Return [X, Y] of the center of cell containing provided text 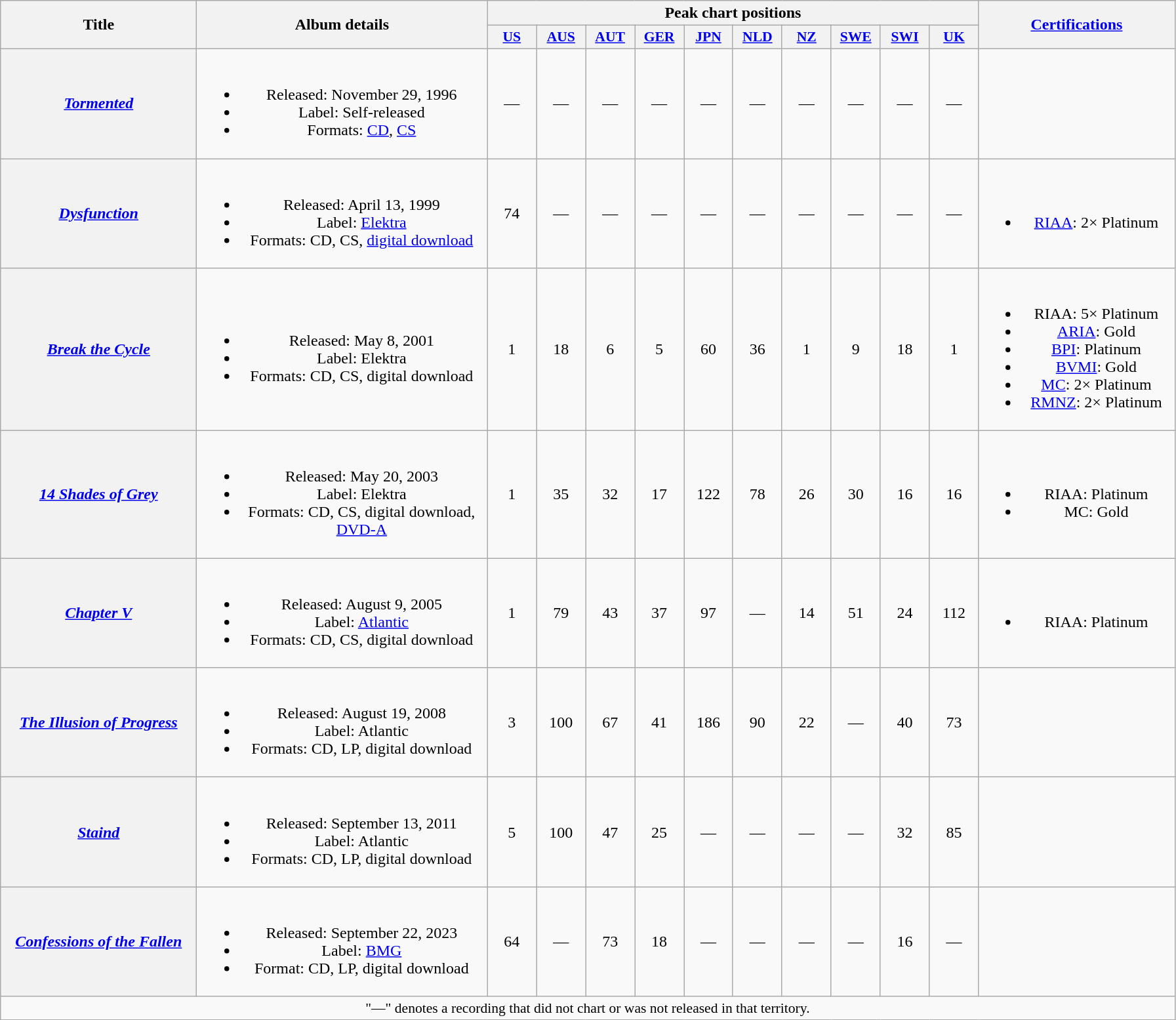
22 [807, 723]
35 [561, 495]
64 [512, 942]
25 [660, 832]
79 [561, 613]
AUS [561, 37]
Released: August 9, 2005Label: AtlanticFormats: CD, CS, digital download [342, 613]
Released: September 13, 2011Label: AtlanticFormats: CD, LP, digital download [342, 832]
90 [757, 723]
Staind [98, 832]
Break the Cycle [98, 350]
26 [807, 495]
17 [660, 495]
24 [905, 613]
51 [855, 613]
SWE [855, 37]
Released: April 13, 1999Label: ElektraFormats: CD, CS, digital download [342, 214]
GER [660, 37]
UK [954, 37]
Released: May 20, 2003Label: ElektraFormats: CD, CS, digital download, DVD-A [342, 495]
JPN [708, 37]
186 [708, 723]
37 [660, 613]
US [512, 37]
78 [757, 495]
Album details [342, 25]
Released: November 29, 1996Label: Self-releasedFormats: CD, CS [342, 104]
NZ [807, 37]
3 [512, 723]
Tormented [98, 104]
The Illusion of Progress [98, 723]
6 [610, 350]
Released: August 19, 2008Label: AtlanticFormats: CD, LP, digital download [342, 723]
41 [660, 723]
47 [610, 832]
30 [855, 495]
122 [708, 495]
"—" denotes a recording that did not chart or was not released in that territory. [588, 1008]
97 [708, 613]
NLD [757, 37]
RIAA: 5× PlatinumARIA: GoldBPI: PlatinumBVMI: GoldMC: 2× PlatinumRMNZ: 2× Platinum [1077, 350]
60 [708, 350]
36 [757, 350]
112 [954, 613]
14 Shades of Grey [98, 495]
Certifications [1077, 25]
RIAA: 2× Platinum [1077, 214]
Chapter V [98, 613]
Peak chart positions [733, 13]
Released: September 22, 2023Label: BMGFormat: CD, LP, digital download [342, 942]
RIAA: Platinum [1077, 613]
9 [855, 350]
43 [610, 613]
AUT [610, 37]
Released: May 8, 2001Label: ElektraFormats: CD, CS, digital download [342, 350]
14 [807, 613]
Confessions of the Fallen [98, 942]
85 [954, 832]
Title [98, 25]
74 [512, 214]
Dysfunction [98, 214]
67 [610, 723]
40 [905, 723]
SWI [905, 37]
RIAA: PlatinumMC: Gold [1077, 495]
